Find where the given text appears and provide that cell's center as (X, Y) coordinate. 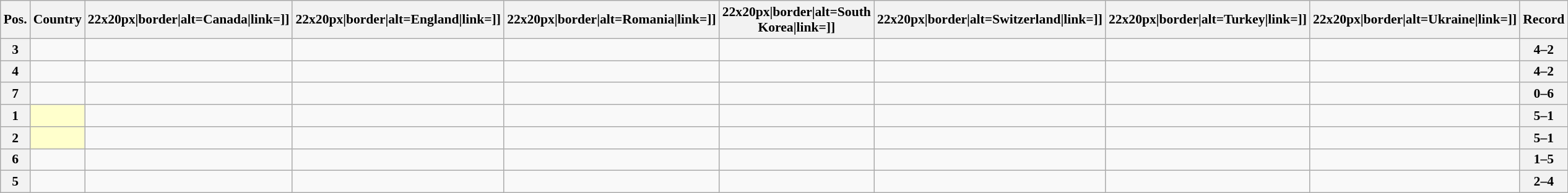
Record (1544, 20)
1 (15, 116)
7 (15, 94)
22x20px|border|alt=South Korea|link=]] (797, 20)
22x20px|border|alt=Turkey|link=]] (1208, 20)
1–5 (1544, 160)
22x20px|border|alt=Romania|link=]] (612, 20)
22x20px|border|alt=Switzerland|link=]] (990, 20)
5 (15, 182)
3 (15, 49)
2 (15, 138)
Country (58, 20)
6 (15, 160)
22x20px|border|alt=Canada|link=]] (189, 20)
22x20px|border|alt=Ukraine|link=]] (1415, 20)
0–6 (1544, 94)
22x20px|border|alt=England|link=]] (398, 20)
Pos. (15, 20)
4 (15, 72)
2–4 (1544, 182)
